Scan for the cell matching the given text and deliver its [x, y] coordinate at center. 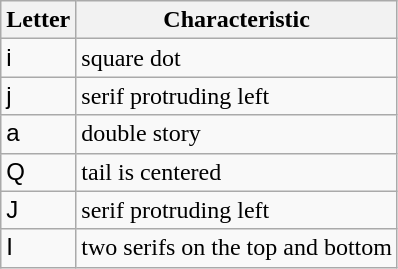
J [38, 210]
tail is centered [237, 172]
Q [38, 172]
I [38, 248]
double story [237, 134]
Characteristic [237, 20]
a [38, 134]
i [38, 58]
Letter [38, 20]
square dot [237, 58]
two serifs on the top and bottom [237, 248]
j [38, 96]
